Identify which cell holds the provided text, then report its [x, y] central coordinate. 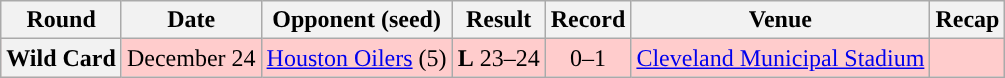
L 23–24 [498, 58]
December 24 [191, 58]
Round [62, 20]
Result [498, 20]
Cleveland Municipal Stadium [780, 58]
Record [588, 20]
Opponent (seed) [356, 20]
Date [191, 20]
Recap [968, 20]
Wild Card [62, 58]
Houston Oilers (5) [356, 58]
Venue [780, 20]
0–1 [588, 58]
